From the cell containing the given text, extract its center point as [X, Y] coordinate. 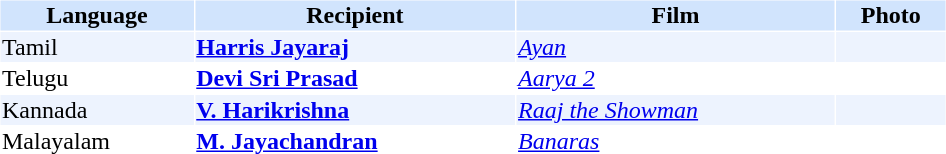
Film [676, 15]
Tamil [96, 47]
Photo [891, 15]
Ayan [676, 47]
Language [96, 15]
Telugu [96, 79]
Aarya 2 [676, 79]
V. Harikrishna [355, 110]
Devi Sri Prasad [355, 79]
Raaj the Showman [676, 110]
Recipient [355, 15]
Harris Jayaraj [355, 47]
Kannada [96, 110]
